Output the (X, Y) coordinate of the center of the cell containing the given text.  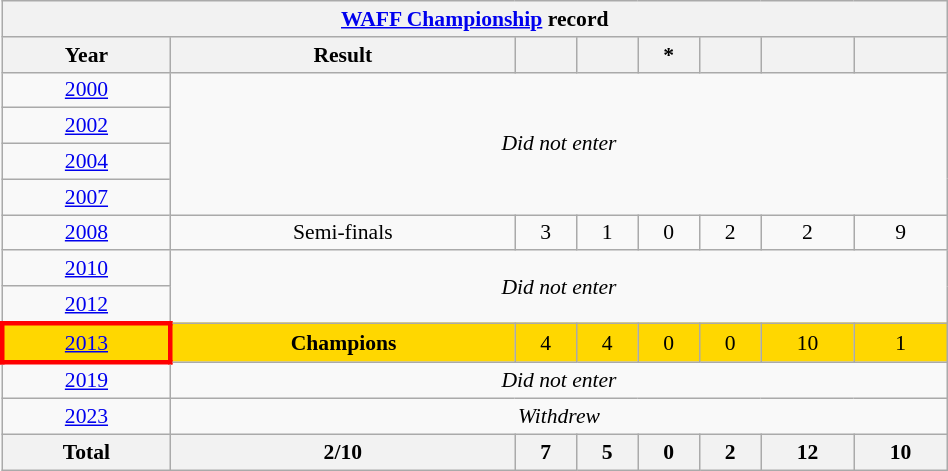
* (668, 55)
2007 (86, 197)
Champions (343, 342)
Total (86, 453)
Withdrew (560, 417)
Semi-finals (343, 233)
3 (546, 233)
Year (86, 55)
WAFF Championship record (474, 19)
2/10 (343, 453)
2019 (86, 380)
Result (343, 55)
2013 (86, 342)
7 (546, 453)
2023 (86, 417)
2000 (86, 90)
2012 (86, 304)
2002 (86, 126)
2008 (86, 233)
9 (900, 233)
2010 (86, 269)
5 (606, 453)
12 (808, 453)
2004 (86, 162)
